Identify which cell holds the provided text, then report its (x, y) central coordinate. 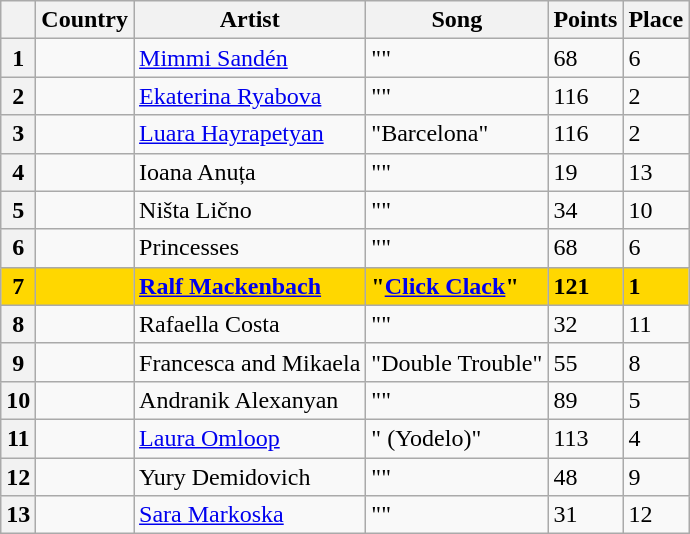
3 (18, 134)
"Click Clack" (457, 286)
Song (457, 20)
Mimmi Sandén (250, 58)
Ralf Mackenbach (250, 286)
121 (586, 286)
Country (85, 20)
Ioana Anuța (250, 172)
Yury Demidovich (250, 477)
"Double Trouble" (457, 362)
Sara Markoska (250, 515)
32 (586, 324)
Ekaterina Ryabova (250, 96)
Princesses (250, 248)
" (Yodelo)" (457, 438)
19 (586, 172)
Laura Omloop (250, 438)
Rafaella Costa (250, 324)
"Barcelona" (457, 134)
Andranik Alexanyan (250, 400)
7 (18, 286)
Artist (250, 20)
89 (586, 400)
Points (586, 20)
55 (586, 362)
31 (586, 515)
48 (586, 477)
Luara Hayrapetyan (250, 134)
113 (586, 438)
Place (656, 20)
Ništa Lično (250, 210)
34 (586, 210)
Francesca and Mikaela (250, 362)
